Locate the cell with the specified text and output its [X, Y] center coordinate. 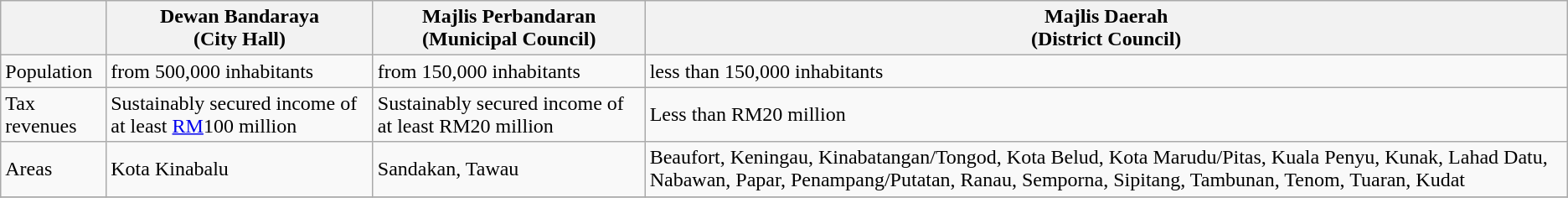
Sustainably secured income of at least RM20 million [509, 114]
from 150,000 inhabitants [509, 71]
Sandakan, Tawau [509, 169]
Sustainably secured income of at least RM100 million [240, 114]
from 500,000 inhabitants [240, 71]
Majlis Daerah(District Council) [1106, 29]
Population [54, 71]
Areas [54, 169]
Tax revenues [54, 114]
Less than RM20 million [1106, 114]
less than 150,000 inhabitants [1106, 71]
Dewan Bandaraya(City Hall) [240, 29]
Majlis Perbandaran(Municipal Council) [509, 29]
Kota Kinabalu [240, 169]
